Capture the cell that displays the provided text and extract its [x, y] central coordinate. 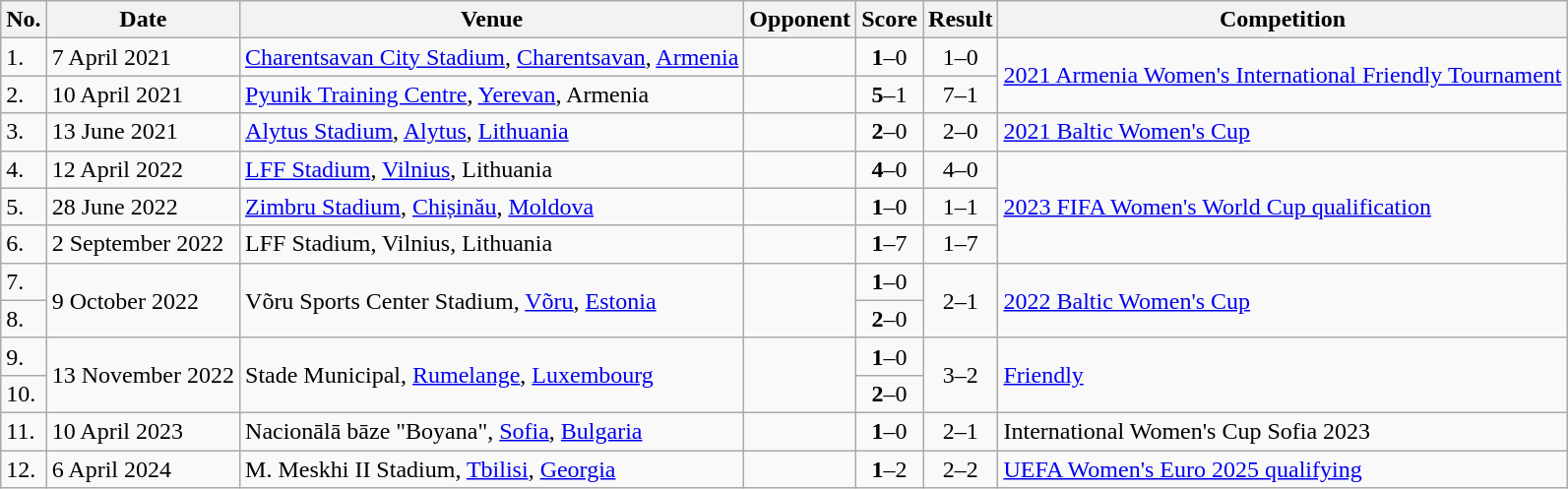
Alytus Stadium, Alytus, Lithuania [492, 132]
10 April 2021 [143, 94]
Date [143, 20]
Venue [492, 20]
7 April 2021 [143, 57]
Stade Municipal, Rumelange, Luxembourg [492, 375]
5. [24, 207]
2–2 [961, 469]
UEFA Women's Euro 2025 qualifying [1283, 469]
Zimbru Stadium, Chișinău, Moldova [492, 207]
28 June 2022 [143, 207]
Opponent [800, 20]
No. [24, 20]
1–2 [890, 469]
Friendly [1283, 375]
11. [24, 431]
6 April 2024 [143, 469]
Võru Sports Center Stadium, Võru, Estonia [492, 300]
13 November 2022 [143, 375]
12. [24, 469]
10 April 2023 [143, 431]
M. Meskhi II Stadium, Tbilisi, Georgia [492, 469]
12 April 2022 [143, 169]
Result [961, 20]
2022 Baltic Women's Cup [1283, 300]
Score [890, 20]
Charentsavan City Stadium, Charentsavan, Armenia [492, 57]
Nacionālā bāze "Boyana", Sofia, Bulgaria [492, 431]
6. [24, 244]
13 June 2021 [143, 132]
3. [24, 132]
5–1 [890, 94]
International Women's Cup Sofia 2023 [1283, 431]
1–1 [961, 207]
2021 Baltic Women's Cup [1283, 132]
2 September 2022 [143, 244]
10. [24, 394]
Competition [1283, 20]
2023 FIFA Women's World Cup qualification [1283, 207]
7–1 [961, 94]
3–2 [961, 375]
Pyunik Training Centre, Yerevan, Armenia [492, 94]
8. [24, 319]
9. [24, 356]
4. [24, 169]
7. [24, 281]
9 October 2022 [143, 300]
2021 Armenia Women's International Friendly Tournament [1283, 76]
2. [24, 94]
1. [24, 57]
